Search for the cell housing the specified text and yield its (X, Y) center coordinate. 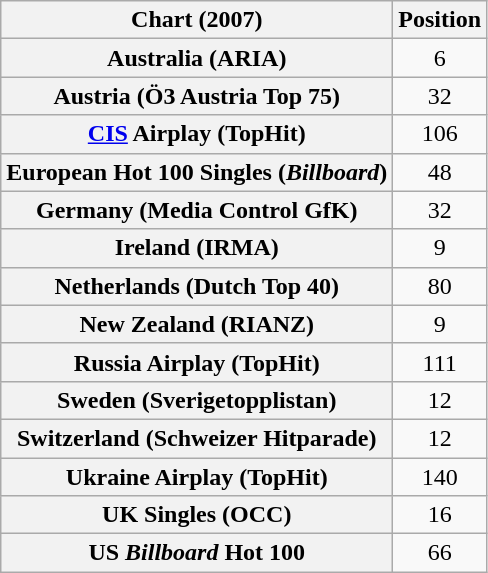
Austria (Ö3 Austria Top 75) (197, 96)
Chart (2007) (197, 20)
Position (440, 20)
Ukraine Airplay (TopHit) (197, 477)
European Hot 100 Singles (Billboard) (197, 172)
48 (440, 172)
Australia (ARIA) (197, 58)
Russia Airplay (TopHit) (197, 362)
140 (440, 477)
16 (440, 515)
UK Singles (OCC) (197, 515)
Switzerland (Schweizer Hitparade) (197, 438)
111 (440, 362)
New Zealand (RIANZ) (197, 324)
66 (440, 553)
6 (440, 58)
Netherlands (Dutch Top 40) (197, 286)
Sweden (Sverigetopplistan) (197, 400)
US Billboard Hot 100 (197, 553)
Germany (Media Control GfK) (197, 210)
Ireland (IRMA) (197, 248)
80 (440, 286)
CIS Airplay (TopHit) (197, 134)
106 (440, 134)
